Extract the (X, Y) coordinate from the center of the cell holding the provided text.  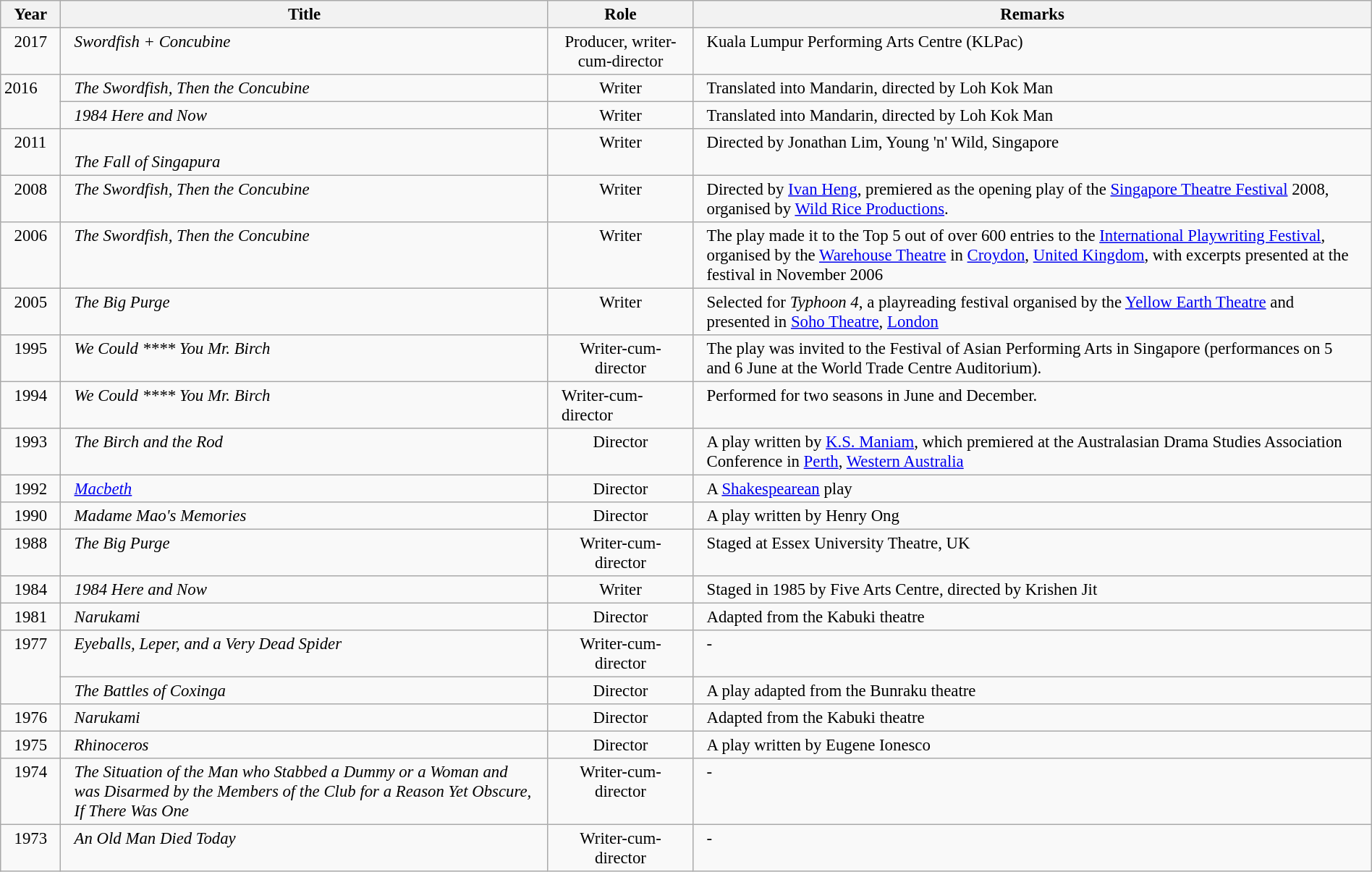
1992 (30, 489)
1993 (30, 452)
Rhinoceros (304, 745)
The Battles of Coxinga (304, 691)
The Fall of Singapura (304, 152)
1977 (30, 667)
Directed by Ivan Heng, premiered as the opening play of the Singapore Theatre Festival 2008, organised by Wild Rice Productions. (1033, 199)
Selected for Typhoon 4, a playreading festival organised by the Yellow Earth Theatre and presented in Soho Theatre, London (1033, 312)
2017 (30, 51)
Year (30, 14)
2008 (30, 199)
Performed for two seasons in June and December. (1033, 405)
Staged at Essex University Theatre, UK (1033, 553)
Madame Mao's Memories (304, 516)
Macbeth (304, 489)
1994 (30, 405)
The play was invited to the Festival of Asian Performing Arts in Singapore (performances on 5 and 6 June at the World Trade Centre Auditorium). (1033, 358)
The Birch and the Rod (304, 452)
Staged in 1985 by Five Arts Centre, directed by Krishen Jit (1033, 590)
1976 (30, 718)
A play adapted from the Bunraku theatre (1033, 691)
Kuala Lumpur Performing Arts Centre (KLPac) (1033, 51)
A Shakespearean play (1033, 489)
2016 (30, 101)
1990 (30, 516)
1974 (30, 792)
1973 (30, 848)
A play written by K.S. Maniam, which premiered at the Australasian Drama Studies Association Conference in Perth, Western Australia (1033, 452)
1988 (30, 553)
2011 (30, 152)
A play written by Eugene Ionesco (1033, 745)
Producer, writer-cum-director (620, 51)
1981 (30, 617)
Swordfish + Concubine (304, 51)
A play written by Henry Ong (1033, 516)
1975 (30, 745)
Directed by Jonathan Lim, Young 'n' Wild, Singapore (1033, 152)
Role (620, 14)
Remarks (1033, 14)
2006 (30, 255)
Eyeballs, Leper, and a Very Dead Spider (304, 653)
1995 (30, 358)
Title (304, 14)
An Old Man Died Today (304, 848)
1984 (30, 590)
The Situation of the Man who Stabbed a Dummy or a Woman and was Disarmed by the Members of the Club for a Reason Yet Obscure, If There Was One (304, 792)
2005 (30, 312)
